Locate the cell with the specified text and output its [X, Y] center coordinate. 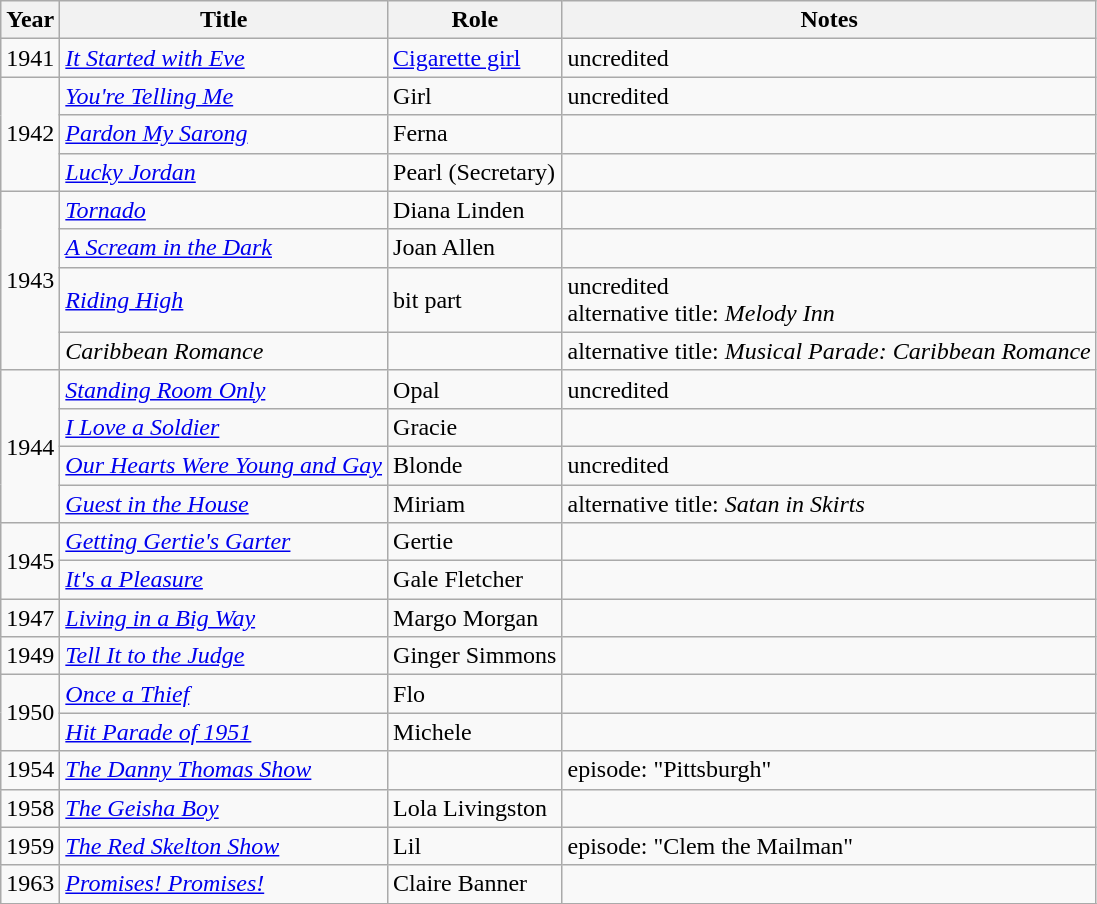
The Red Skelton Show [224, 846]
Title [224, 20]
1943 [30, 280]
Margo Morgan [475, 618]
1963 [30, 884]
The Danny Thomas Show [224, 770]
Once a Thief [224, 694]
Joan Allen [475, 248]
Gracie [475, 427]
Diana Linden [475, 210]
It Started with Eve [224, 58]
Tornado [224, 210]
Gale Fletcher [475, 580]
bit part [475, 300]
1950 [30, 713]
Lucky Jordan [224, 172]
1941 [30, 58]
Caribbean Romance [224, 351]
Michele [475, 732]
Gertie [475, 542]
Year [30, 20]
Blonde [475, 465]
episode: "Clem the Mailman" [829, 846]
1944 [30, 446]
Standing Room Only [224, 389]
Opal [475, 389]
Pearl (Secretary) [475, 172]
Role [475, 20]
Girl [475, 96]
Living in a Big Way [224, 618]
uncreditedalternative title: Melody Inn [829, 300]
Our Hearts Were Young and Gay [224, 465]
Ginger Simmons [475, 656]
I Love a Soldier [224, 427]
Claire Banner [475, 884]
Promises! Promises! [224, 884]
alternative title: Musical Parade: Caribbean Romance [829, 351]
Miriam [475, 503]
You're Telling Me [224, 96]
Riding High [224, 300]
The Geisha Boy [224, 808]
1959 [30, 846]
Lil [475, 846]
Hit Parade of 1951 [224, 732]
Cigarette girl [475, 58]
Getting Gertie's Garter [224, 542]
Lola Livingston [475, 808]
Flo [475, 694]
episode: "Pittsburgh" [829, 770]
1947 [30, 618]
Pardon My Sarong [224, 134]
1942 [30, 134]
Ferna [475, 134]
Tell It to the Judge [224, 656]
1958 [30, 808]
A Scream in the Dark [224, 248]
Notes [829, 20]
1949 [30, 656]
Guest in the House [224, 503]
It's a Pleasure [224, 580]
alternative title: Satan in Skirts [829, 503]
1954 [30, 770]
1945 [30, 561]
